Return the (X, Y) coordinate for the center point of the cell that contains the specified text.  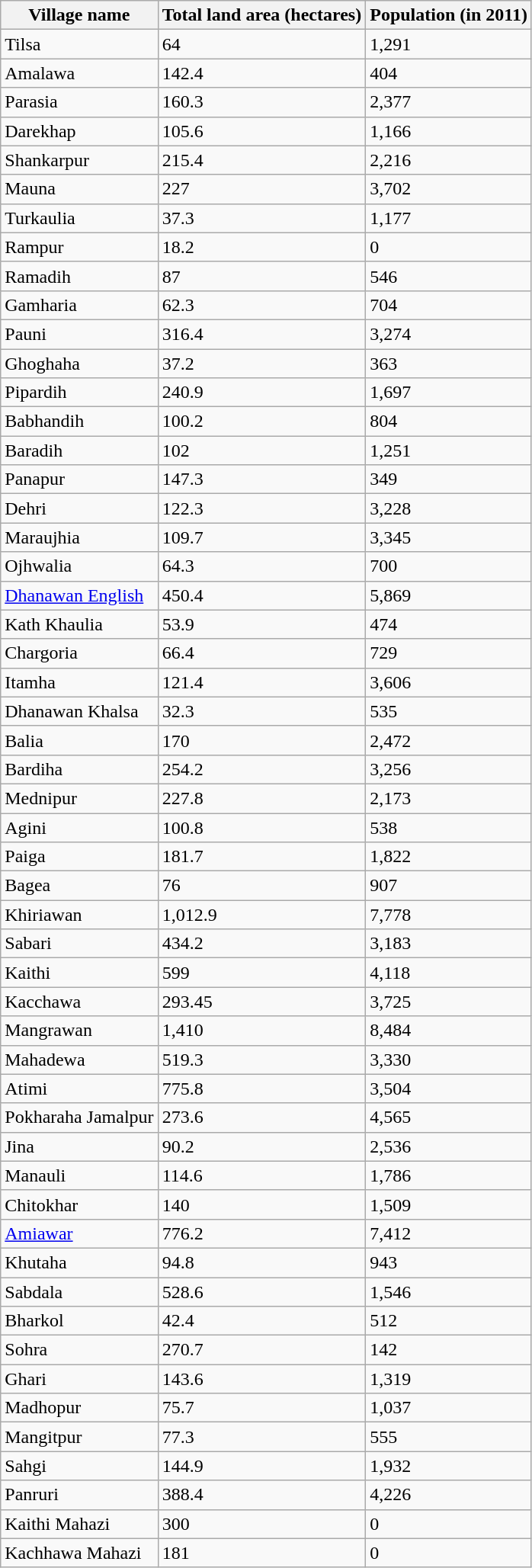
512 (449, 1321)
144.9 (262, 1466)
215.4 (262, 160)
42.4 (262, 1321)
3,504 (449, 1089)
300 (262, 1524)
240.9 (262, 393)
Sohra (79, 1350)
77.3 (262, 1437)
1,012.9 (262, 915)
7,778 (449, 915)
450.4 (262, 595)
64.3 (262, 566)
943 (449, 1262)
Turkaulia (79, 218)
Mauna (79, 189)
53.9 (262, 624)
3,274 (449, 334)
Mahadewa (79, 1060)
Sabdala (79, 1292)
100.8 (262, 827)
Paiga (79, 857)
Mednipur (79, 798)
775.8 (262, 1089)
Maraujhia (79, 537)
1,546 (449, 1292)
66.4 (262, 653)
2,472 (449, 740)
Manauli (79, 1175)
102 (262, 451)
Pokharaha Jamalpur (79, 1117)
Khutaha (79, 1262)
Agini (79, 827)
Mangrawan (79, 1031)
535 (449, 711)
Chitokhar (79, 1204)
270.7 (262, 1350)
142 (449, 1350)
Amiawar (79, 1233)
1,509 (449, 1204)
Kath Khaulia (79, 624)
729 (449, 653)
316.4 (262, 334)
2,216 (449, 160)
94.8 (262, 1262)
142.4 (262, 73)
227.8 (262, 798)
109.7 (262, 537)
Bagea (79, 886)
76 (262, 886)
4,226 (449, 1495)
Tilsa (79, 44)
8,484 (449, 1031)
Darekhap (79, 131)
1,697 (449, 393)
474 (449, 624)
4,118 (449, 973)
2,377 (449, 102)
37.2 (262, 364)
Dhanawan Khalsa (79, 711)
181 (262, 1553)
1,786 (449, 1175)
Shankarpur (79, 160)
1,319 (449, 1379)
3,725 (449, 1002)
Khiriawan (79, 915)
293.45 (262, 1002)
Parasia (79, 102)
Gamharia (79, 305)
114.6 (262, 1175)
Baradih (79, 451)
3,702 (449, 189)
Ojhwalia (79, 566)
Dehri (79, 508)
Amalawa (79, 73)
Ramadih (79, 276)
Total land area (hectares) (262, 15)
404 (449, 73)
37.3 (262, 218)
Babhandih (79, 422)
555 (449, 1437)
Bharkol (79, 1321)
3,345 (449, 537)
Jina (79, 1146)
3,256 (449, 769)
388.4 (262, 1495)
181.7 (262, 857)
1,822 (449, 857)
62.3 (262, 305)
87 (262, 276)
3,228 (449, 508)
1,166 (449, 131)
804 (449, 422)
704 (449, 305)
105.6 (262, 131)
2,536 (449, 1146)
3,606 (449, 682)
1,291 (449, 44)
160.3 (262, 102)
Village name (79, 15)
434.2 (262, 944)
907 (449, 886)
Pipardih (79, 393)
363 (449, 364)
Bardiha (79, 769)
Sahgi (79, 1466)
Kachhawa Mahazi (79, 1553)
Kaithi Mahazi (79, 1524)
227 (262, 189)
519.3 (262, 1060)
Chargoria (79, 653)
Panapur (79, 479)
18.2 (262, 247)
Madhopur (79, 1408)
546 (449, 276)
700 (449, 566)
2,173 (449, 798)
Ghari (79, 1379)
349 (449, 479)
599 (262, 973)
Pauni (79, 334)
776.2 (262, 1233)
273.6 (262, 1117)
528.6 (262, 1292)
1,177 (449, 218)
Dhanawan English (79, 595)
Sabari (79, 944)
1,932 (449, 1466)
5,869 (449, 595)
Balia (79, 740)
Itamha (79, 682)
32.3 (262, 711)
254.2 (262, 769)
Rampur (79, 247)
Panruri (79, 1495)
1,037 (449, 1408)
64 (262, 44)
140 (262, 1204)
143.6 (262, 1379)
121.4 (262, 682)
147.3 (262, 479)
100.2 (262, 422)
4,565 (449, 1117)
Kacchawa (79, 1002)
Kaithi (79, 973)
1,251 (449, 451)
122.3 (262, 508)
90.2 (262, 1146)
Atimi (79, 1089)
Mangitpur (79, 1437)
Population (in 2011) (449, 15)
3,183 (449, 944)
538 (449, 827)
170 (262, 740)
75.7 (262, 1408)
1,410 (262, 1031)
7,412 (449, 1233)
Ghoghaha (79, 364)
3,330 (449, 1060)
